Pinpoint the cell where the given text exists, returning its (X, Y) midpoint coordinate. 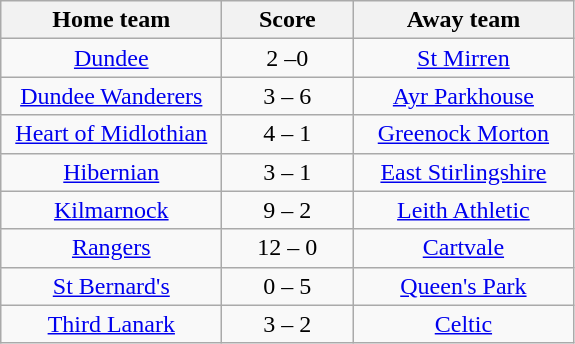
Heart of Midlothian (112, 134)
Greenock Morton (464, 134)
Dundee (112, 58)
East Stirlingshire (464, 172)
4 – 1 (288, 134)
9 – 2 (288, 210)
Third Lanark (112, 324)
3 – 1 (288, 172)
Away team (464, 20)
Ayr Parkhouse (464, 96)
12 – 0 (288, 248)
3 – 2 (288, 324)
2 –0 (288, 58)
3 – 6 (288, 96)
St Bernard's (112, 286)
St Mirren (464, 58)
Hibernian (112, 172)
Leith Athletic (464, 210)
Kilmarnock (112, 210)
Queen's Park (464, 286)
Rangers (112, 248)
0 – 5 (288, 286)
Home team (112, 20)
Celtic (464, 324)
Score (288, 20)
Dundee Wanderers (112, 96)
Cartvale (464, 248)
